Pinpoint the cell where the given text exists, returning its [x, y] midpoint coordinate. 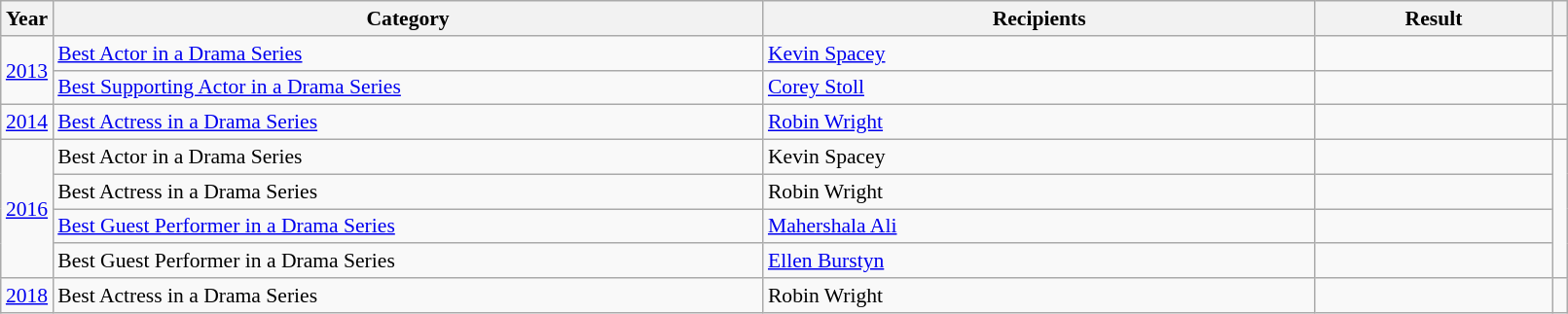
Ellen Burstyn [1039, 262]
Category [408, 18]
Best Supporting Actor in a Drama Series [408, 87]
Corey Stoll [1039, 87]
2016 [27, 209]
2018 [27, 296]
Recipients [1039, 18]
Year [27, 18]
Result [1433, 18]
2013 [27, 70]
2014 [27, 122]
Mahershala Ali [1039, 227]
